Scan for the cell matching the given text and deliver its [x, y] coordinate at center. 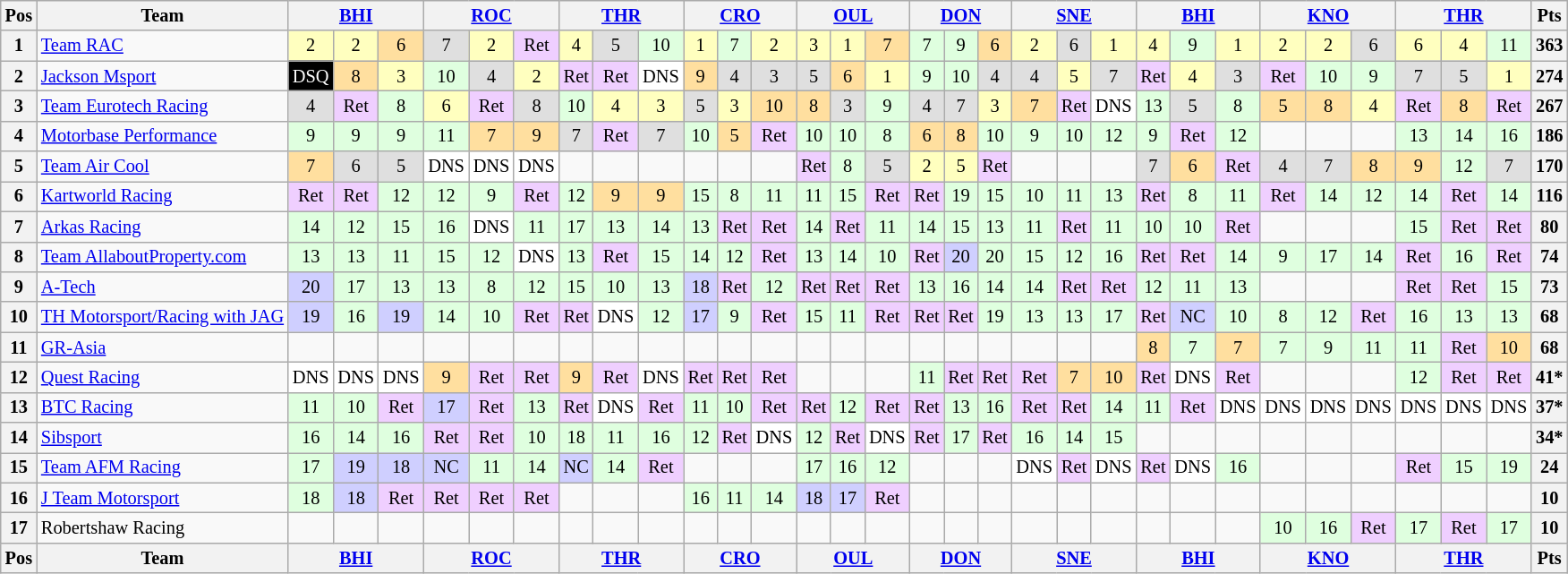
170 [1549, 167]
41* [1549, 377]
24 [1549, 467]
Team Eurotech Racing [163, 106]
74 [1549, 257]
DSQ [311, 76]
80 [1549, 227]
BTC Racing [163, 407]
Arkas Racing [163, 227]
274 [1549, 76]
37* [1549, 407]
TH Motorsport/Racing with JAG [163, 317]
116 [1549, 196]
Team AFM Racing [163, 467]
Team AllaboutProperty.com [163, 257]
186 [1549, 136]
Sibsport [163, 438]
A-Tech [163, 287]
Team RAC [163, 46]
J Team Motorsport [163, 498]
34* [1549, 438]
73 [1549, 287]
Jackson Msport [163, 76]
GR-Asia [163, 347]
Quest Racing [163, 377]
Motorbase Performance [163, 136]
363 [1549, 46]
267 [1549, 106]
Robertshaw Racing [163, 527]
Kartworld Racing [163, 196]
Team Air Cool [163, 167]
